Return (X, Y) of the center of cell containing provided text 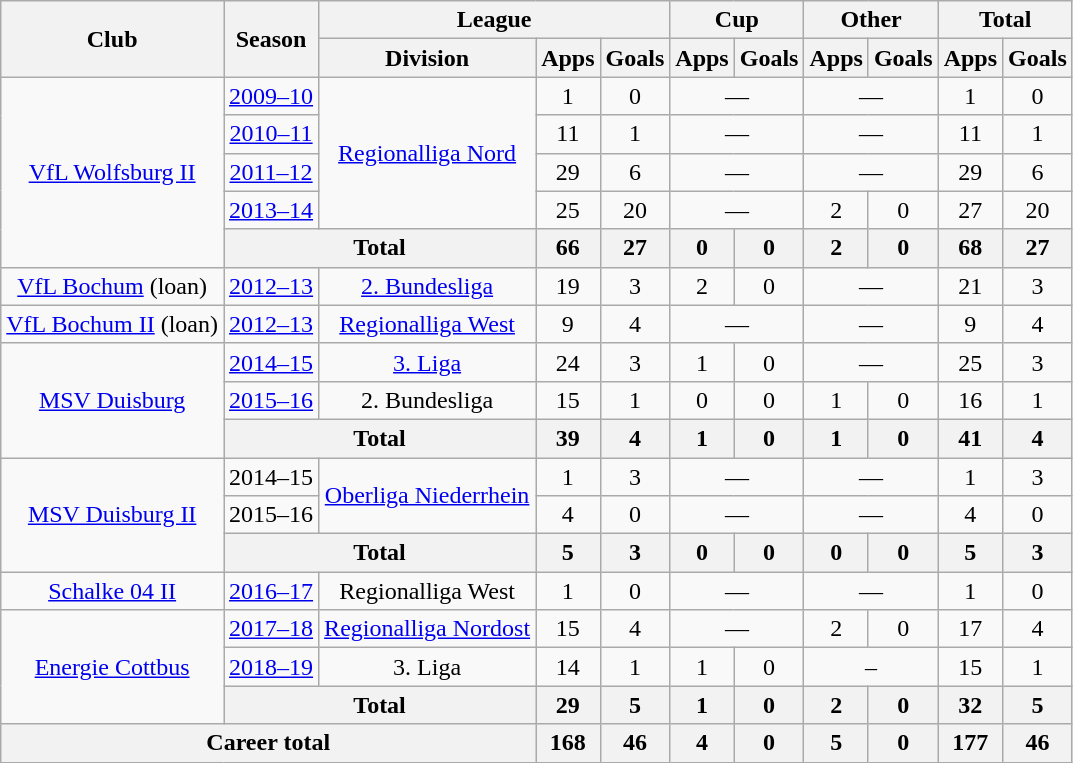
Other (871, 20)
MSV Duisburg (112, 400)
2013–14 (272, 210)
League (494, 20)
2016–17 (272, 591)
VfL Bochum II (loan) (112, 324)
VfL Wolfsburg II (112, 172)
177 (970, 743)
66 (568, 248)
17 (970, 629)
16 (970, 400)
2010–11 (272, 134)
41 (970, 438)
2017–18 (272, 629)
VfL Bochum (loan) (112, 286)
21 (970, 286)
32 (970, 705)
Regionalliga Nord (428, 153)
MSV Duisburg II (112, 515)
19 (568, 286)
Division (428, 58)
Season (272, 39)
Schalke 04 II (112, 591)
168 (568, 743)
Energie Cottbus (112, 667)
68 (970, 248)
14 (568, 667)
– (871, 667)
2011–12 (272, 172)
Regionalliga Nordost (428, 629)
2009–10 (272, 96)
24 (568, 362)
Career total (268, 743)
Cup (737, 20)
Club (112, 39)
39 (568, 438)
2018–19 (272, 667)
Oberliga Niederrhein (428, 496)
